Output the [x, y] coordinate of the center of the cell containing the given text.  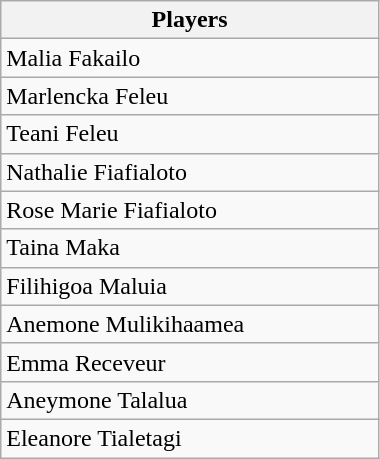
Teani Feleu [190, 134]
Emma Receveur [190, 362]
Nathalie Fiafialoto [190, 172]
Filihigoa Maluia [190, 286]
Taina Maka [190, 248]
Anemone Mulikihaamea [190, 324]
Eleanore Tialetagi [190, 438]
Aneymone Talalua [190, 400]
Marlencka Feleu [190, 96]
Malia Fakailo [190, 58]
Rose Marie Fiafialoto [190, 210]
Players [190, 20]
